Pinpoint the cell where the given text exists, returning its [x, y] midpoint coordinate. 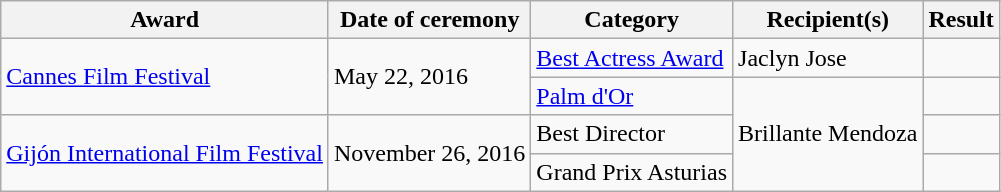
Date of ceremony [429, 20]
Cannes Film Festival [165, 77]
Palm d'Or [632, 96]
Gijón International Film Festival [165, 153]
Result [961, 20]
May 22, 2016 [429, 77]
Best Actress Award [632, 58]
Category [632, 20]
November 26, 2016 [429, 153]
Jaclyn Jose [828, 58]
Brillante Mendoza [828, 134]
Grand Prix Asturias [632, 172]
Recipient(s) [828, 20]
Award [165, 20]
Best Director [632, 134]
